Locate the cell with the specified text and output its (x, y) center coordinate. 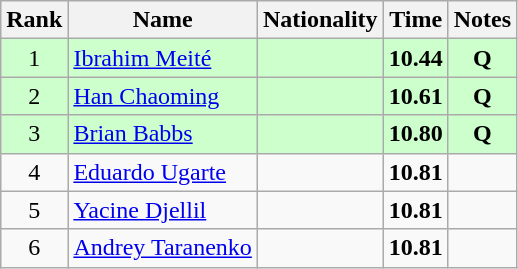
Brian Babbs (163, 134)
Notes (482, 20)
10.61 (416, 96)
1 (34, 58)
Name (163, 20)
2 (34, 96)
Time (416, 20)
Nationality (320, 20)
10.44 (416, 58)
6 (34, 248)
4 (34, 172)
Eduardo Ugarte (163, 172)
3 (34, 134)
Rank (34, 20)
Ibrahim Meité (163, 58)
Han Chaoming (163, 96)
Andrey Taranenko (163, 248)
Yacine Djellil (163, 210)
5 (34, 210)
10.80 (416, 134)
